Search for the cell housing the specified text and yield its (X, Y) center coordinate. 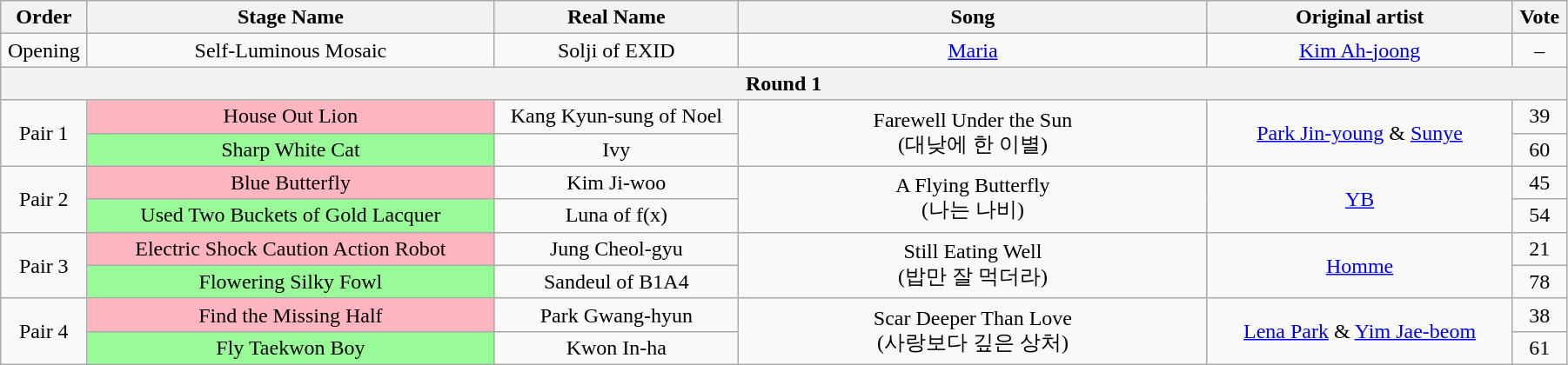
Round 1 (784, 83)
Sharp White Cat (291, 149)
61 (1539, 348)
Maria (973, 50)
– (1539, 50)
Vote (1539, 17)
60 (1539, 149)
Pair 1 (44, 133)
Electric Shock Caution Action Robot (291, 249)
Real Name (616, 17)
Sandeul of B1A4 (616, 282)
Pair 2 (44, 199)
Lena Park & Yim Jae-beom (1359, 331)
Scar Deeper Than Love(사랑보다 깊은 상처) (973, 331)
Original artist (1359, 17)
Ivy (616, 149)
38 (1539, 315)
Kang Kyun-sung of Noel (616, 116)
Luna of f(x) (616, 216)
Park Gwang-hyun (616, 315)
78 (1539, 282)
Solji of EXID (616, 50)
21 (1539, 249)
YB (1359, 199)
Blue Butterfly (291, 182)
Song (973, 17)
Order (44, 17)
Opening (44, 50)
Self-Luminous Mosaic (291, 50)
Find the Missing Half (291, 315)
Kim Ah-joong (1359, 50)
Park Jin-young & Sunye (1359, 133)
A Flying Butterfly(나는 나비) (973, 199)
Still Eating Well(밥만 잘 먹더라) (973, 265)
House Out Lion (291, 116)
Stage Name (291, 17)
Used Two Buckets of Gold Lacquer (291, 216)
Jung Cheol-gyu (616, 249)
Kim Ji-woo (616, 182)
39 (1539, 116)
Farewell Under the Sun(대낮에 한 이별) (973, 133)
Kwon In-ha (616, 348)
Flowering Silky Fowl (291, 282)
Pair 3 (44, 265)
54 (1539, 216)
Homme (1359, 265)
Pair 4 (44, 331)
45 (1539, 182)
Fly Taekwon Boy (291, 348)
